Scan for the cell matching the given text and deliver its [x, y] coordinate at center. 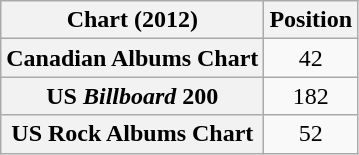
Position [311, 20]
US Rock Albums Chart [132, 134]
US Billboard 200 [132, 96]
52 [311, 134]
Canadian Albums Chart [132, 58]
42 [311, 58]
Chart (2012) [132, 20]
182 [311, 96]
